Locate the cell with the specified text and output its [X, Y] center coordinate. 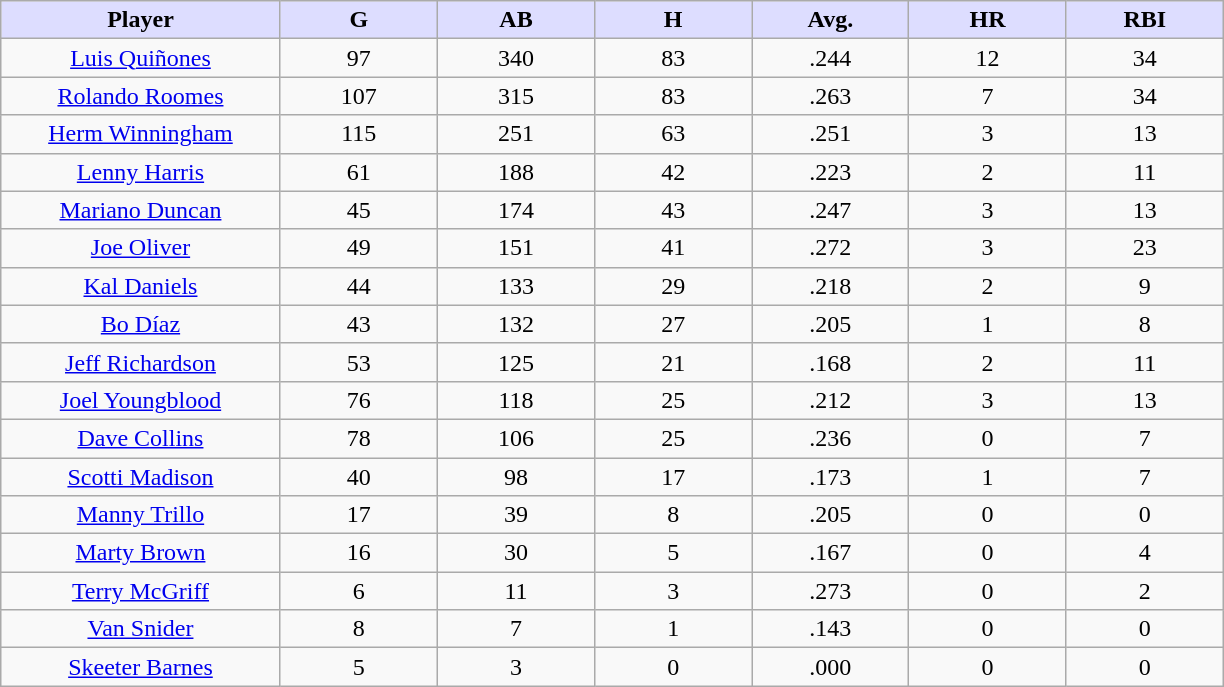
41 [674, 248]
340 [516, 58]
Luis Quiñones [140, 58]
.173 [830, 477]
12 [988, 58]
Kal Daniels [140, 286]
.000 [830, 667]
98 [516, 477]
133 [516, 286]
.251 [830, 134]
44 [358, 286]
Player [140, 20]
RBI [1144, 20]
Manny Trillo [140, 515]
.236 [830, 438]
315 [516, 96]
.263 [830, 96]
118 [516, 400]
Rolando Roomes [140, 96]
107 [358, 96]
42 [674, 172]
.272 [830, 248]
AB [516, 20]
HR [988, 20]
63 [674, 134]
106 [516, 438]
Avg. [830, 20]
45 [358, 210]
9 [1144, 286]
.168 [830, 362]
188 [516, 172]
115 [358, 134]
Mariano Duncan [140, 210]
Skeeter Barnes [140, 667]
78 [358, 438]
97 [358, 58]
Joe Oliver [140, 248]
251 [516, 134]
23 [1144, 248]
49 [358, 248]
Joel Youngblood [140, 400]
.218 [830, 286]
Bo Díaz [140, 324]
53 [358, 362]
.223 [830, 172]
40 [358, 477]
Terry McGriff [140, 591]
.167 [830, 553]
30 [516, 553]
.143 [830, 629]
Marty Brown [140, 553]
Lenny Harris [140, 172]
27 [674, 324]
H [674, 20]
Scotti Madison [140, 477]
125 [516, 362]
4 [1144, 553]
.247 [830, 210]
61 [358, 172]
29 [674, 286]
16 [358, 553]
174 [516, 210]
Herm Winningham [140, 134]
6 [358, 591]
.212 [830, 400]
G [358, 20]
132 [516, 324]
Dave Collins [140, 438]
76 [358, 400]
Jeff Richardson [140, 362]
21 [674, 362]
.273 [830, 591]
.244 [830, 58]
Van Snider [140, 629]
39 [516, 515]
151 [516, 248]
